Provide the (x, y) coordinate of the cell's center where the given text is located.  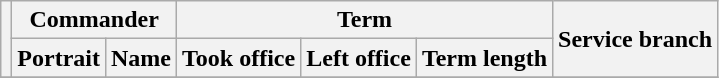
Portrait (59, 58)
Left office (359, 58)
Commander (94, 20)
Term length (484, 58)
Name (140, 58)
Service branch (636, 39)
Term (365, 20)
Took office (239, 58)
